Determine the (x, y) coordinate at the center of the cell enclosing the given text.  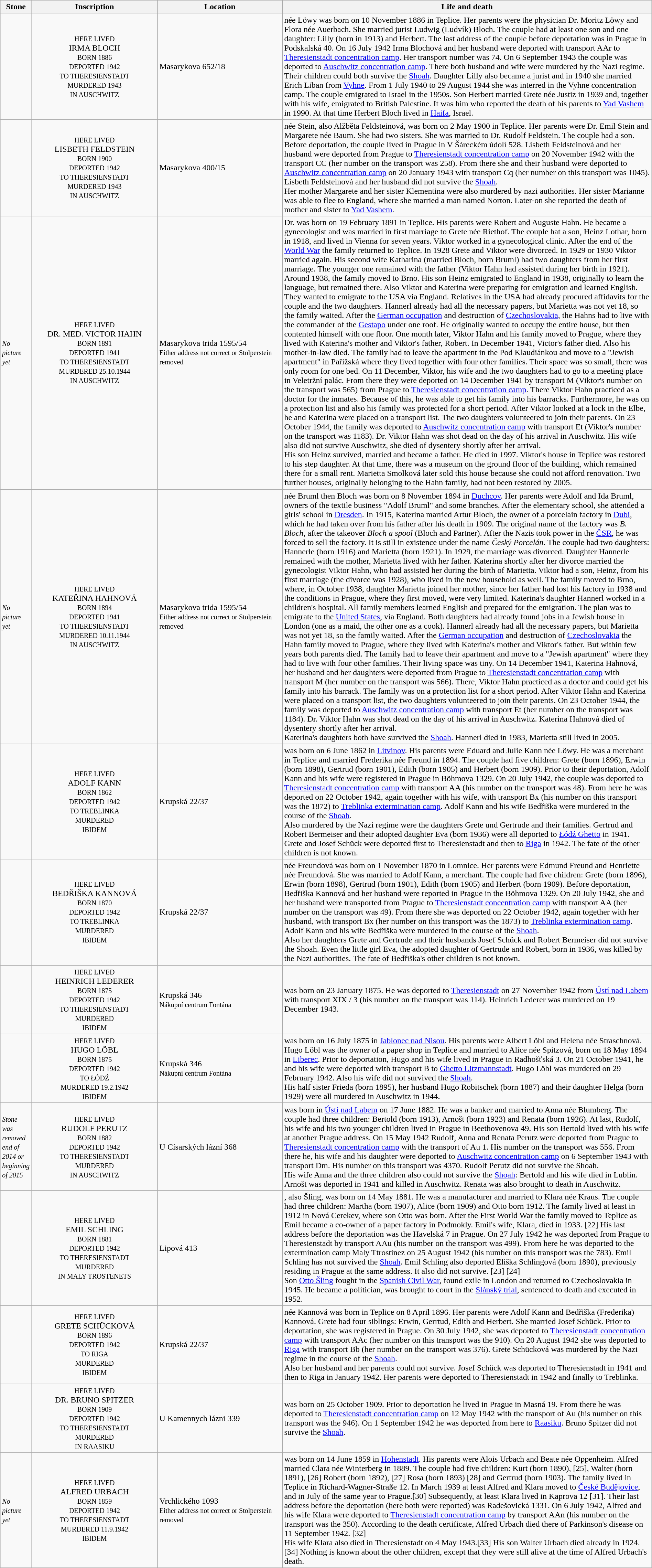
Vrchlického 1093Either address not correct or Stolperstein removed (220, 1511)
Masarykova 400/15 (220, 168)
HERE LIVEDBEDŘIŠKA KANNOVÁBORN 1870DEPORTED 1942TO TREBLINKAMURDEREDIBIDEM (95, 912)
HERE LIVEDADOLF KANNBORN 1862DEPORTED 1942TO TREBLINKAMURDEREDIBIDEM (95, 802)
HERE LIVEDEMIL SCHLINGBORN 1881DEPORTED 1942TO THERESIENSTADTMURDEREDIN MALY TROSTENETS (95, 1248)
HERE LIVEDRUDOLF PERUTZBORN 1882DEPORTED 1942TO THERESIENSTADTMURDEREDIN AUSCHWITZ (95, 1146)
Inscription (95, 7)
Masarykova 652/18 (220, 66)
HERE LIVEDGRETE SCHÜCKOVÁBORN 1896DEPORTED 1942TO RIGAMURDEREDIBIDEM (95, 1345)
HERE LIVEDDR. MED. VICTOR HAHNBORN 1891DEPORTED 1941TO THERESIENSTADTMURDERED 25.10.1944IN AUSCHWITZ (95, 353)
HERE LIVEDALFRED URBACHBORN 1859DEPORTED 1942TO THERESIENSTADTMURDERED 11.9.1942IBIDEM (95, 1511)
U Císarských lázní 368 (220, 1146)
HERE LIVEDKATEŘINA HAHNOVÁBORN 1894DEPORTED 1941TO THERESIENSTADTMURDERED 10.11.1944IN AUSCHWITZ (95, 617)
Stone was removed end of 2014 or beginning of 2015 (16, 1146)
HERE LIVEDHUGO LÖBLBORN 1875DEPORTED 1942TO ŁÓDŹMURDERED 19.2.1942IBIDEM (95, 1068)
Location (220, 7)
HERE LIVEDDR. BRUNO SPITZERBORN 1909DEPORTED 1942TO THERESIENSTADTMURDEREDIN RAASIKU (95, 1418)
HERE LIVEDIRMA BLOCHBORN 1886DEPORTED 1942TO THERESIENSTADTMURDERED 1943IN AUSCHWITZ (95, 66)
U Kamennych lázni 339 (220, 1418)
HERE LIVEDHEINRICH LEDERERBORN 1875DEPORTED 1942TO THERESIENSTADTMURDEREDIBIDEM (95, 1000)
HERE LIVEDLISBETH FELDSTEINBORN 1900DEPORTED 1942TO THERESIENSTADTMURDERED 1943IN AUSCHWITZ (95, 168)
Stone (16, 7)
Life and death (467, 7)
Lipová 413 (220, 1248)
